Scan for the cell matching the given text and deliver its [X, Y] coordinate at center. 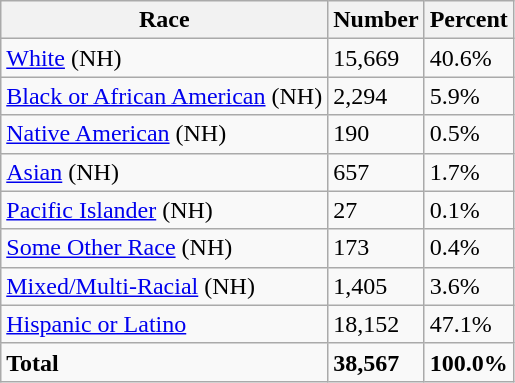
Black or African American (NH) [164, 96]
190 [376, 134]
Hispanic or Latino [164, 324]
3.6% [468, 286]
15,669 [376, 58]
Pacific Islander (NH) [164, 210]
1.7% [468, 172]
27 [376, 210]
White (NH) [164, 58]
2,294 [376, 96]
657 [376, 172]
Total [164, 362]
Race [164, 20]
5.9% [468, 96]
Native American (NH) [164, 134]
47.1% [468, 324]
1,405 [376, 286]
Mixed/Multi-Racial (NH) [164, 286]
Percent [468, 20]
173 [376, 248]
18,152 [376, 324]
Asian (NH) [164, 172]
40.6% [468, 58]
Some Other Race (NH) [164, 248]
0.1% [468, 210]
100.0% [468, 362]
0.4% [468, 248]
0.5% [468, 134]
Number [376, 20]
38,567 [376, 362]
